Detect which cell encompasses the target text, then output its [x, y] center coordinate. 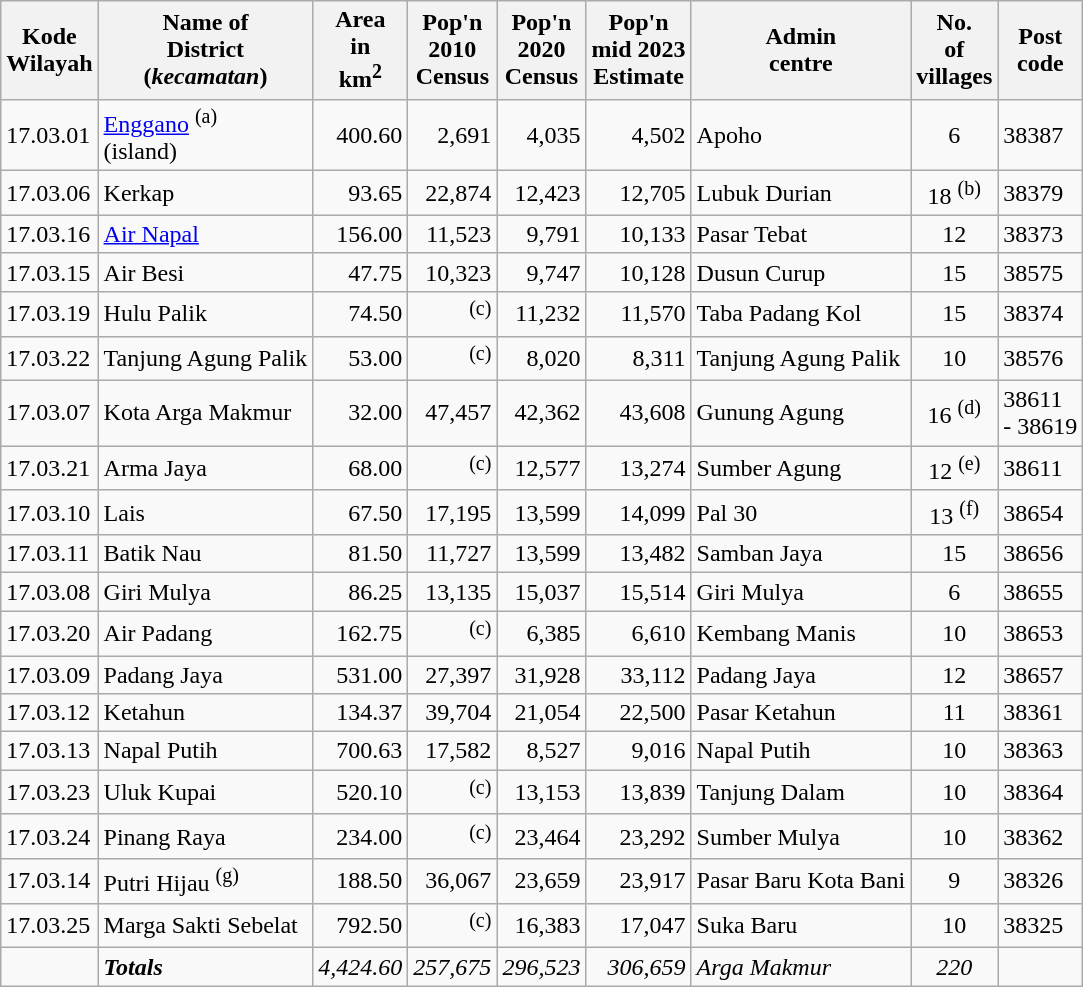
36,067 [452, 882]
23,917 [638, 882]
13,135 [452, 592]
134.37 [360, 713]
13,482 [638, 554]
18 (b) [954, 194]
47.75 [360, 272]
Batik Nau [206, 554]
38373 [1040, 234]
Enggano (a) (island) [206, 135]
17.03.16 [50, 234]
700.63 [360, 751]
67.50 [360, 512]
Air Napal [206, 234]
Gunung Agung [801, 414]
17.03.13 [50, 751]
42,362 [542, 414]
Sumber Mulya [801, 836]
Lubuk Durian [801, 194]
38325 [1040, 926]
17.03.23 [50, 792]
38361 [1040, 713]
257,675 [452, 967]
11,523 [452, 234]
93.65 [360, 194]
Pop'n 2010Census [452, 50]
38575 [1040, 272]
17.03.15 [50, 272]
17.03.12 [50, 713]
13,839 [638, 792]
31,928 [542, 675]
10,128 [638, 272]
Samban Jaya [801, 554]
38326 [1040, 882]
38611 [1040, 468]
17,195 [452, 512]
43,608 [638, 414]
17.03.24 [50, 836]
10,133 [638, 234]
Pasar Tebat [801, 234]
11 [954, 713]
Putri Hijau (g) [206, 882]
Uluk Kupai [206, 792]
68.00 [360, 468]
Postcode [1040, 50]
Lais [206, 512]
17.03.09 [50, 675]
792.50 [360, 926]
Air Padang [206, 634]
74.50 [360, 314]
Pinang Raya [206, 836]
220 [954, 967]
Sumber Agung [801, 468]
39,704 [452, 713]
10,323 [452, 272]
4,502 [638, 135]
17.03.01 [50, 135]
11,727 [452, 554]
Ketahun [206, 713]
11,232 [542, 314]
17.03.19 [50, 314]
6,610 [638, 634]
9,747 [542, 272]
38576 [1040, 358]
38364 [1040, 792]
8,311 [638, 358]
Pop'n mid 2023Estimate [638, 50]
17.03.08 [50, 592]
11,570 [638, 314]
Kerkap [206, 194]
Suka Baru [801, 926]
Arga Makmur [801, 967]
No.ofvillages [954, 50]
16 (d) [954, 414]
21,054 [542, 713]
Taba Padang Kol [801, 314]
Pop'n 2020Census [542, 50]
15,037 [542, 592]
Totals [206, 967]
17.03.20 [50, 634]
8,527 [542, 751]
296,523 [542, 967]
38653 [1040, 634]
32.00 [360, 414]
8,020 [542, 358]
Pasar Baru Kota Bani [801, 882]
22,500 [638, 713]
188.50 [360, 882]
38379 [1040, 194]
12,705 [638, 194]
16,383 [542, 926]
531.00 [360, 675]
400.60 [360, 135]
12,423 [542, 194]
38363 [1040, 751]
Kembang Manis [801, 634]
Admincentre [801, 50]
156.00 [360, 234]
38656 [1040, 554]
Dusun Curup [801, 272]
17.03.10 [50, 512]
2,691 [452, 135]
12,577 [542, 468]
Air Besi [206, 272]
6,385 [542, 634]
Apoho [801, 135]
Kode Wilayah [50, 50]
17.03.14 [50, 882]
38654 [1040, 512]
Name ofDistrict(kecamatan) [206, 50]
17.03.25 [50, 926]
9 [954, 882]
38655 [1040, 592]
162.75 [360, 634]
9,016 [638, 751]
23,464 [542, 836]
53.00 [360, 358]
17.03.22 [50, 358]
17.03.06 [50, 194]
Tanjung Dalam [801, 792]
22,874 [452, 194]
47,457 [452, 414]
234.00 [360, 836]
23,659 [542, 882]
15,514 [638, 592]
17,582 [452, 751]
Hulu Palik [206, 314]
13 (f) [954, 512]
17,047 [638, 926]
Marga Sakti Sebelat [206, 926]
27,397 [452, 675]
306,659 [638, 967]
23,292 [638, 836]
81.50 [360, 554]
13,153 [542, 792]
4,424.60 [360, 967]
17.03.21 [50, 468]
14,099 [638, 512]
38362 [1040, 836]
38374 [1040, 314]
4,035 [542, 135]
38611 - 38619 [1040, 414]
9,791 [542, 234]
12 (e) [954, 468]
17.03.11 [50, 554]
Kota Arga Makmur [206, 414]
Arma Jaya [206, 468]
38657 [1040, 675]
Pal 30 [801, 512]
38387 [1040, 135]
Area inkm2 [360, 50]
33,112 [638, 675]
17.03.07 [50, 414]
86.25 [360, 592]
Pasar Ketahun [801, 713]
13,274 [638, 468]
520.10 [360, 792]
